Scan for the cell matching the given text and deliver its (X, Y) coordinate at center. 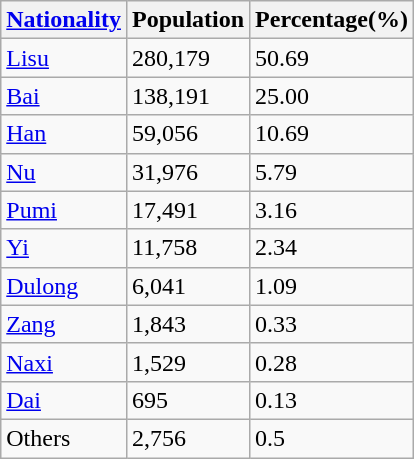
1,529 (188, 362)
17,491 (188, 210)
Population (188, 20)
0.5 (332, 438)
3.16 (332, 210)
50.69 (332, 58)
10.69 (332, 134)
59,056 (188, 134)
Naxi (64, 362)
0.13 (332, 400)
0.28 (332, 362)
695 (188, 400)
5.79 (332, 172)
Dai (64, 400)
2.34 (332, 248)
6,041 (188, 286)
11,758 (188, 248)
Bai (64, 96)
Zang (64, 324)
Pumi (64, 210)
25.00 (332, 96)
Nationality (64, 20)
Percentage(%) (332, 20)
31,976 (188, 172)
138,191 (188, 96)
Dulong (64, 286)
Han (64, 134)
Nu (64, 172)
280,179 (188, 58)
Others (64, 438)
1,843 (188, 324)
Yi (64, 248)
2,756 (188, 438)
0.33 (332, 324)
1.09 (332, 286)
Lisu (64, 58)
